Extract the (X, Y) coordinate from the center of the cell holding the provided text.  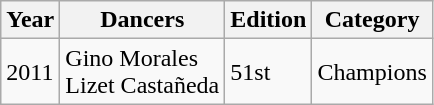
Category (372, 20)
Dancers (142, 20)
Gino Morales Lizet Castañeda (142, 72)
Year (30, 20)
2011 (30, 72)
Champions (372, 72)
Edition (268, 20)
51st (268, 72)
